Search for the cell housing the specified text and yield its [X, Y] center coordinate. 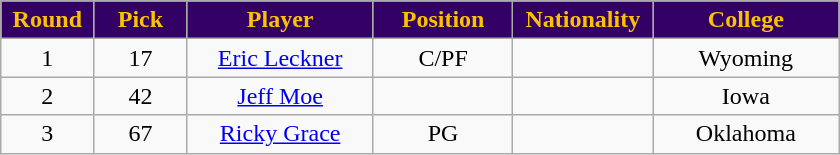
1 [48, 58]
Ricky Grace [280, 134]
Pick [140, 20]
Iowa [746, 96]
PG [443, 134]
Position [443, 20]
Round [48, 20]
C/PF [443, 58]
Wyoming [746, 58]
Player [280, 20]
42 [140, 96]
17 [140, 58]
67 [140, 134]
Eric Leckner [280, 58]
College [746, 20]
3 [48, 134]
Jeff Moe [280, 96]
2 [48, 96]
Nationality [583, 20]
Oklahoma [746, 134]
